Identify which cell holds the provided text, then report its [x, y] central coordinate. 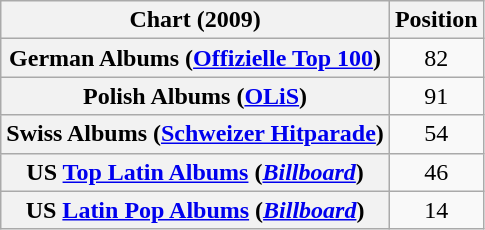
US Top Latin Albums (Billboard) [196, 172]
Chart (2009) [196, 20]
82 [436, 58]
91 [436, 96]
54 [436, 134]
US Latin Pop Albums (Billboard) [196, 210]
Swiss Albums (Schweizer Hitparade) [196, 134]
German Albums (Offizielle Top 100) [196, 58]
Polish Albums (OLiS) [196, 96]
14 [436, 210]
Position [436, 20]
46 [436, 172]
